Output the [x, y] coordinate of the center of the cell containing the given text.  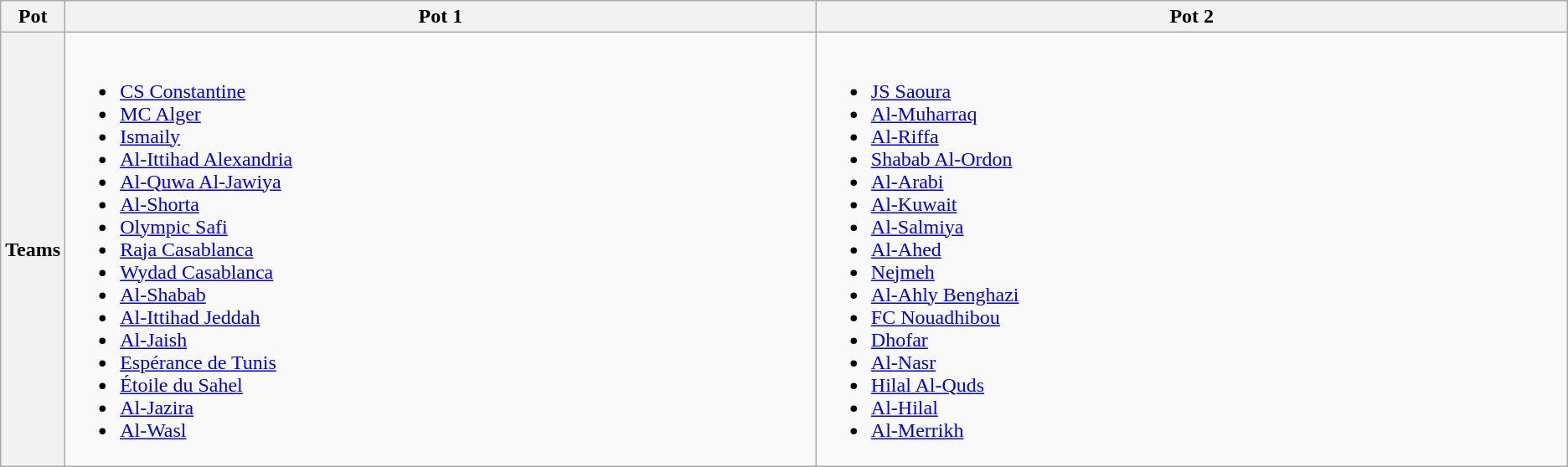
Teams [34, 249]
Pot 1 [441, 17]
Pot 2 [1191, 17]
Pot [34, 17]
